Locate the cell with the specified text and output its (x, y) center coordinate. 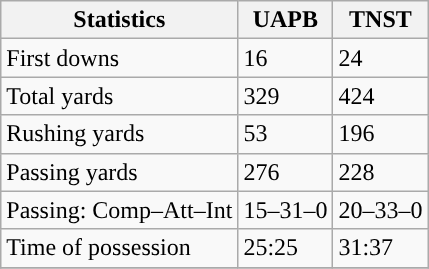
Statistics (120, 20)
31:37 (380, 248)
16 (286, 58)
24 (380, 58)
Passing: Comp–Att–Int (120, 210)
First downs (120, 58)
196 (380, 134)
TNST (380, 20)
UAPB (286, 20)
53 (286, 134)
Passing yards (120, 172)
20–33–0 (380, 210)
424 (380, 96)
25:25 (286, 248)
276 (286, 172)
Total yards (120, 96)
15–31–0 (286, 210)
Time of possession (120, 248)
228 (380, 172)
Rushing yards (120, 134)
329 (286, 96)
